Extract the [x, y] coordinate from the center of the cell holding the provided text.  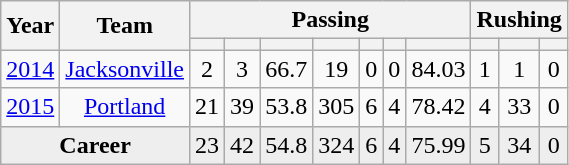
5 [484, 145]
Rushing [519, 20]
3 [242, 69]
Jacksonville [125, 69]
66.7 [286, 69]
33 [519, 107]
19 [336, 69]
42 [242, 145]
Team [125, 26]
54.8 [286, 145]
Passing [330, 20]
75.99 [438, 145]
78.42 [438, 107]
53.8 [286, 107]
305 [336, 107]
2014 [30, 69]
2015 [30, 107]
39 [242, 107]
2 [208, 69]
23 [208, 145]
21 [208, 107]
34 [519, 145]
Portland [125, 107]
324 [336, 145]
Year [30, 26]
Career [96, 145]
84.03 [438, 69]
